Detect which cell encompasses the target text, then output its [x, y] center coordinate. 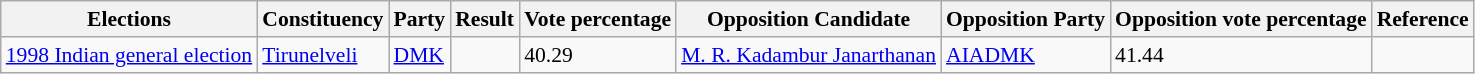
Vote percentage [598, 19]
DMK [419, 55]
Result [484, 19]
AIADMK [1026, 55]
Elections [129, 19]
Opposition vote percentage [1241, 19]
Opposition Candidate [808, 19]
Party [419, 19]
Constituency [322, 19]
M. R. Kadambur Janarthanan [808, 55]
1998 Indian general election [129, 55]
Opposition Party [1026, 19]
41.44 [1241, 55]
Tirunelveli [322, 55]
40.29 [598, 55]
Reference [1423, 19]
